Determine the (X, Y) coordinate at the center of the cell enclosing the given text.  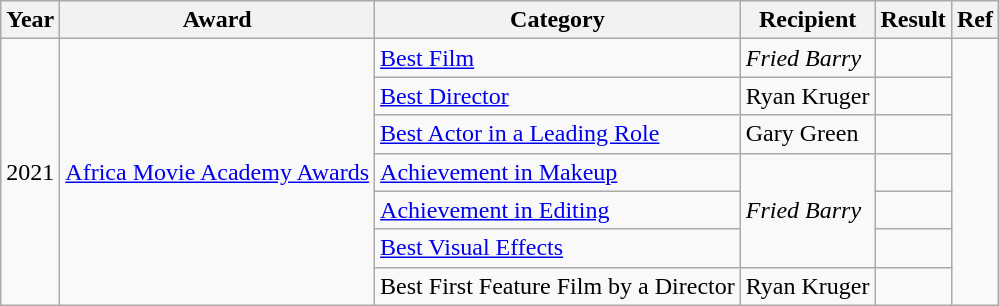
Ref (974, 20)
Achievement in Makeup (558, 172)
Achievement in Editing (558, 210)
Best First Feature Film by a Director (558, 286)
Award (218, 20)
Recipient (808, 20)
Category (558, 20)
Best Director (558, 96)
Result (913, 20)
Africa Movie Academy Awards (218, 172)
Best Visual Effects (558, 248)
2021 (30, 172)
Year (30, 20)
Best Actor in a Leading Role (558, 134)
Best Film (558, 58)
Gary Green (808, 134)
